Extract the (x, y) coordinate from the center of the cell holding the provided text.  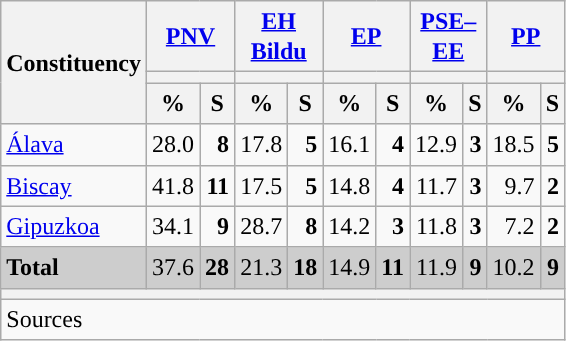
12.9 (436, 144)
PSE–EE (448, 36)
14.2 (350, 226)
10.2 (514, 268)
28.0 (172, 144)
11.9 (436, 268)
16.1 (350, 144)
11.8 (436, 226)
7.2 (514, 226)
Total (74, 268)
18.5 (514, 144)
11.7 (436, 186)
PP (526, 36)
37.6 (172, 268)
21.3 (262, 268)
34.1 (172, 226)
18 (306, 268)
Gipuzkoa (74, 226)
EP (366, 36)
14.9 (350, 268)
Biscay (74, 186)
17.8 (262, 144)
EH Bildu (279, 36)
9.7 (514, 186)
PNV (190, 36)
14.8 (350, 186)
Álava (74, 144)
Constituency (74, 62)
17.5 (262, 186)
Sources (283, 320)
28 (218, 268)
28.7 (262, 226)
41.8 (172, 186)
